Locate the cell with the specified text and output its (x, y) center coordinate. 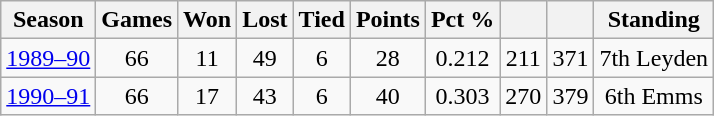
211 (524, 58)
379 (570, 96)
49 (265, 58)
28 (388, 58)
11 (208, 58)
17 (208, 96)
1990–91 (48, 96)
6th Emms (654, 96)
Games (137, 20)
371 (570, 58)
Lost (265, 20)
7th Leyden (654, 58)
270 (524, 96)
0.303 (462, 96)
Season (48, 20)
Won (208, 20)
40 (388, 96)
0.212 (462, 58)
Tied (322, 20)
Points (388, 20)
43 (265, 96)
Standing (654, 20)
1989–90 (48, 58)
Pct % (462, 20)
